Find where the given text appears and provide that cell's center as (X, Y) coordinate. 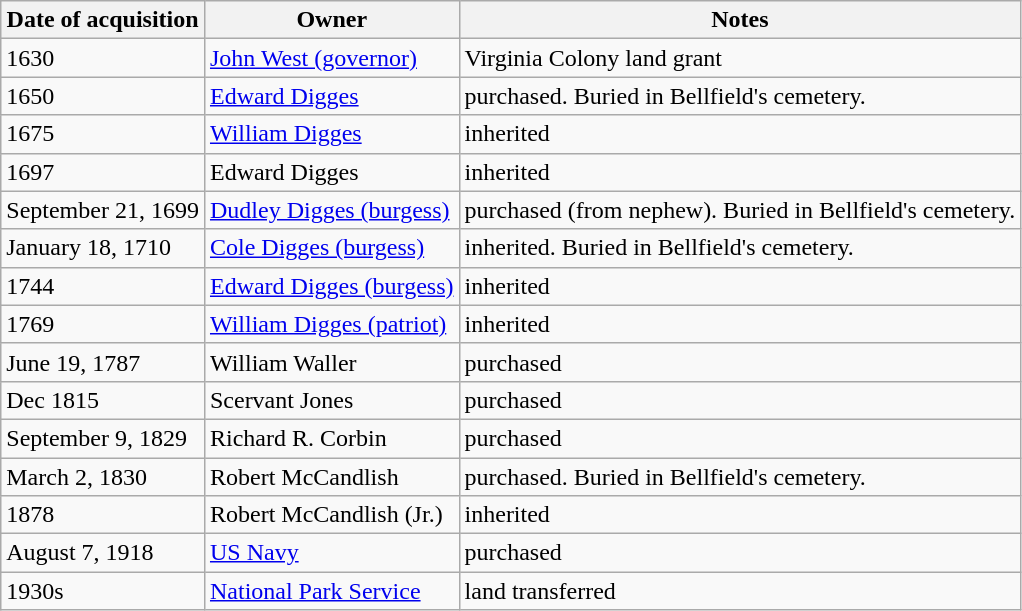
National Park Service (332, 591)
inherited. Buried in Bellfield's cemetery. (740, 248)
1650 (103, 96)
Cole Digges (burgess) (332, 248)
William Digges (332, 134)
Owner (332, 20)
Richard R. Corbin (332, 438)
1744 (103, 286)
January 18, 1710 (103, 248)
William Waller (332, 362)
Edward Digges (burgess) (332, 286)
US Navy (332, 553)
Robert McCandlish (332, 477)
Dec 1815 (103, 400)
purchased (from nephew). Buried in Bellfield's cemetery. (740, 210)
John West (governor) (332, 58)
September 9, 1829 (103, 438)
September 21, 1699 (103, 210)
August 7, 1918 (103, 553)
Virginia Colony land grant (740, 58)
1697 (103, 172)
1878 (103, 515)
Dudley Digges (burgess) (332, 210)
1630 (103, 58)
March 2, 1830 (103, 477)
1930s (103, 591)
Robert McCandlish (Jr.) (332, 515)
1675 (103, 134)
1769 (103, 324)
Scervant Jones (332, 400)
Notes (740, 20)
June 19, 1787 (103, 362)
William Digges (patriot) (332, 324)
Date of acquisition (103, 20)
land transferred (740, 591)
